Provide the [x, y] coordinate of the cell's center where the given text is located.  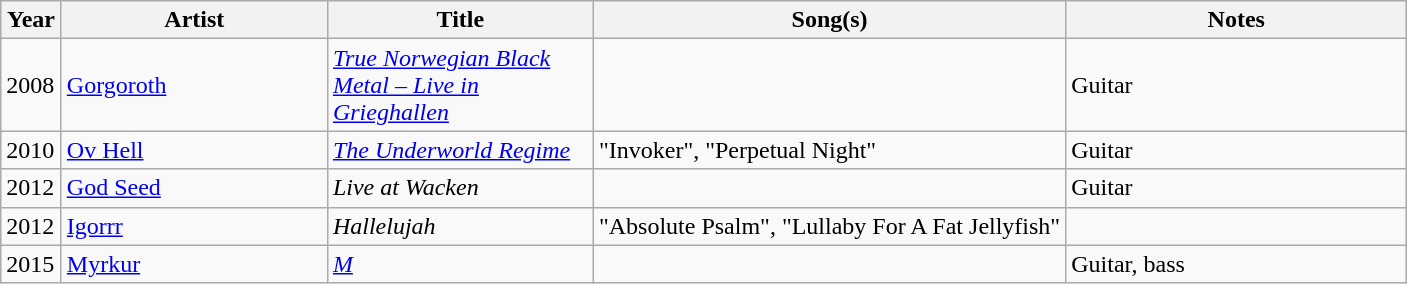
M [460, 264]
"Absolute Psalm", "Lullaby For A Fat Jellyfish" [829, 226]
Guitar, bass [1236, 264]
God Seed [194, 188]
Igorrr [194, 226]
Myrkur [194, 264]
Artist [194, 20]
The Underworld Regime [460, 150]
2008 [32, 85]
"Invoker", "Perpetual Night" [829, 150]
2015 [32, 264]
Notes [1236, 20]
2010 [32, 150]
Song(s) [829, 20]
Live at Wacken [460, 188]
Title [460, 20]
Gorgoroth [194, 85]
Ov Hell [194, 150]
Hallelujah [460, 226]
Year [32, 20]
True Norwegian Black Metal – Live in Grieghallen [460, 85]
